For the text-containing cell, return its midpoint in [x, y] coordinate format. 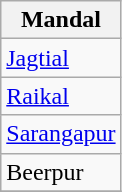
Sarangapur [61, 134]
Jagtial [61, 58]
Beerpur [61, 172]
Mandal [61, 20]
Raikal [61, 96]
